Output the [x, y] coordinate of the center of the cell containing the given text.  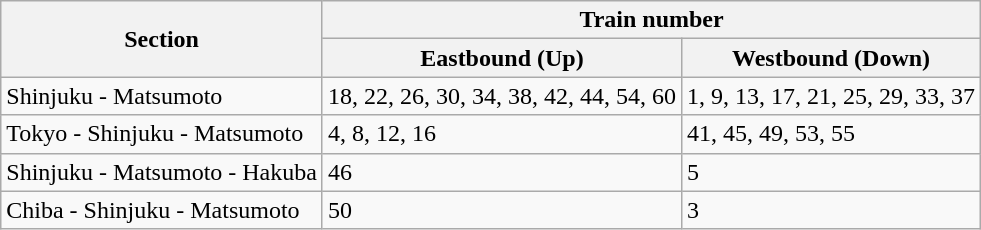
46 [502, 172]
Shinjuku - Matsumoto [162, 96]
Section [162, 39]
Tokyo - Shinjuku - Matsumoto [162, 134]
3 [832, 210]
5 [832, 172]
Chiba - Shinjuku - Matsumoto [162, 210]
Westbound (Down) [832, 58]
Eastbound (Up) [502, 58]
18, 22, 26, 30, 34, 38, 42, 44, 54, 60 [502, 96]
1, 9, 13, 17, 21, 25, 29, 33, 37 [832, 96]
4, 8, 12, 16 [502, 134]
Train number [651, 20]
41, 45, 49, 53, 55 [832, 134]
Shinjuku - Matsumoto - Hakuba [162, 172]
50 [502, 210]
